Search for the cell housing the specified text and yield its [X, Y] center coordinate. 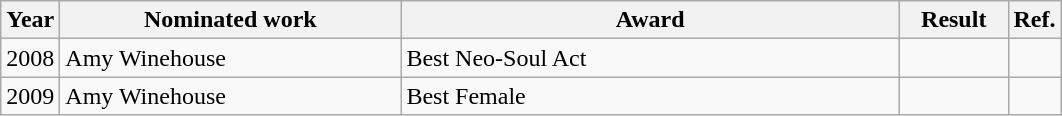
Nominated work [230, 20]
Best Neo-Soul Act [650, 58]
Award [650, 20]
2008 [30, 58]
Ref. [1034, 20]
Result [954, 20]
Best Female [650, 96]
2009 [30, 96]
Year [30, 20]
